Provide the [x, y] coordinate of the cell's center where the given text is located.  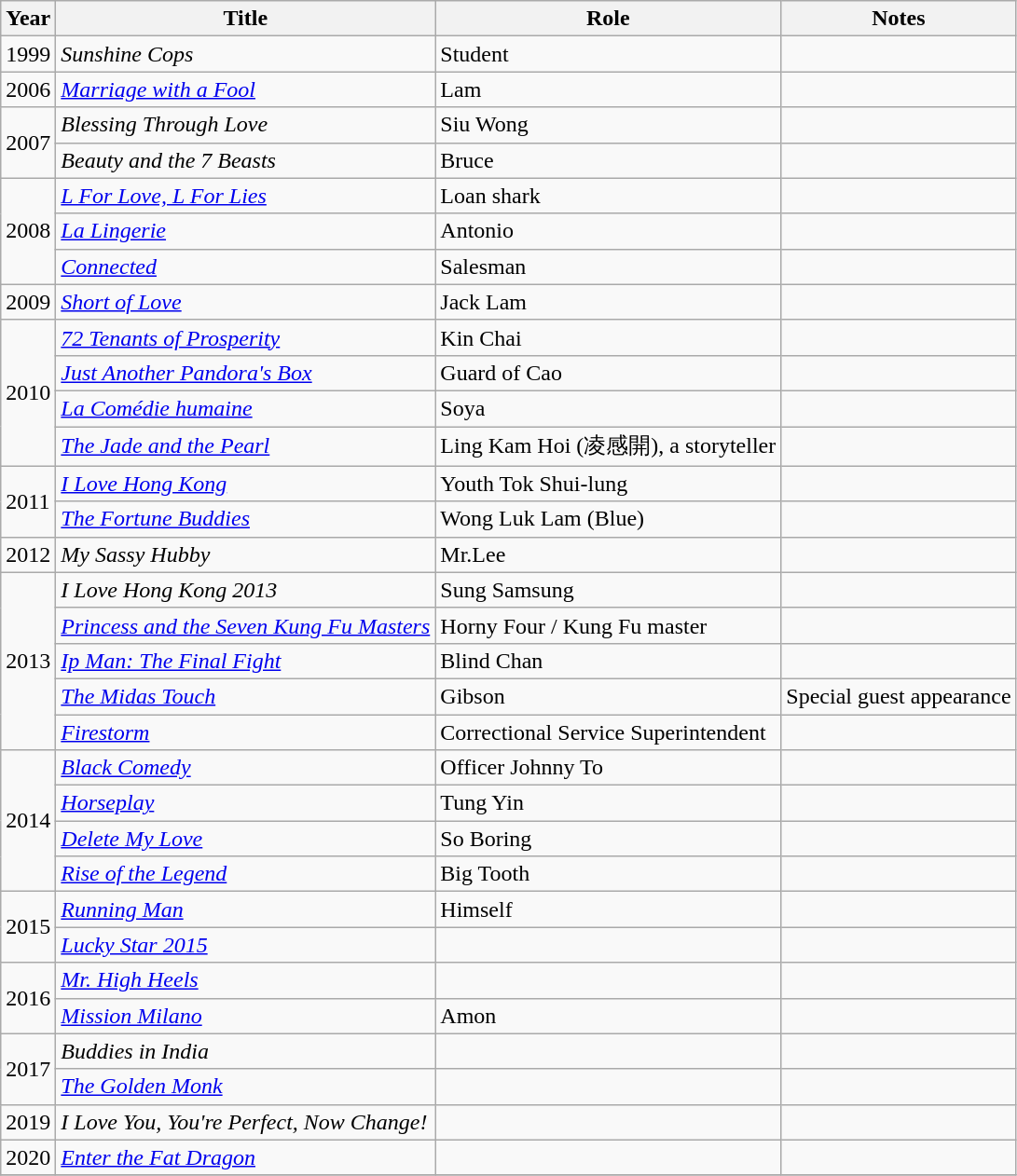
Gibson [608, 696]
Tung Yin [608, 803]
Loan shark [608, 196]
2019 [28, 1122]
Siu Wong [608, 125]
2009 [28, 302]
Beauty and the 7 Beasts [246, 160]
Special guest appearance [899, 696]
Sunshine Cops [246, 54]
Correctional Service Superintendent [608, 732]
Wong Luk Lam (Blue) [608, 519]
2008 [28, 231]
I Love Hong Kong 2013 [246, 590]
Black Comedy [246, 768]
L For Love, L For Lies [246, 196]
Princess and the Seven Kung Fu Masters [246, 625]
Ling Kam Hoi (凌感開), a storyteller [608, 447]
Horny Four / Kung Fu master [608, 625]
I Love You, You're Perfect, Now Change! [246, 1122]
Sung Samsung [608, 590]
2011 [28, 501]
Blind Chan [608, 661]
2015 [28, 927]
2012 [28, 554]
2007 [28, 143]
Marriage with a Fool [246, 89]
1999 [28, 54]
Running Man [246, 909]
Mr. High Heels [246, 980]
Himself [608, 909]
Connected [246, 267]
Mr.Lee [608, 554]
Short of Love [246, 302]
Title [246, 19]
Kin Chai [608, 337]
Notes [899, 19]
Salesman [608, 267]
Lucky Star 2015 [246, 945]
Officer Johnny To [608, 768]
2016 [28, 998]
La Comédie humaine [246, 408]
Big Tooth [608, 874]
Role [608, 19]
I Love Hong Kong [246, 484]
The Midas Touch [246, 696]
Jack Lam [608, 302]
La Lingerie [246, 231]
Antonio [608, 231]
Buddies in India [246, 1051]
My Sassy Hubby [246, 554]
Horseplay [246, 803]
Youth Tok Shui-lung [608, 484]
The Jade and the Pearl [246, 447]
2020 [28, 1157]
Firestorm [246, 732]
2010 [28, 393]
Delete My Love [246, 839]
Year [28, 19]
Mission Milano [246, 1016]
Just Another Pandora's Box [246, 373]
Guard of Cao [608, 373]
The Fortune Buddies [246, 519]
Bruce [608, 160]
Student [608, 54]
Soya [608, 408]
2014 [28, 821]
Rise of the Legend [246, 874]
2017 [28, 1069]
Ip Man: The Final Fight [246, 661]
Enter the Fat Dragon [246, 1157]
72 Tenants of Prosperity [246, 337]
So Boring [608, 839]
2013 [28, 661]
Lam [608, 89]
Blessing Through Love [246, 125]
Amon [608, 1016]
The Golden Monk [246, 1087]
2006 [28, 89]
